For the text-containing cell, return its midpoint in (x, y) coordinate format. 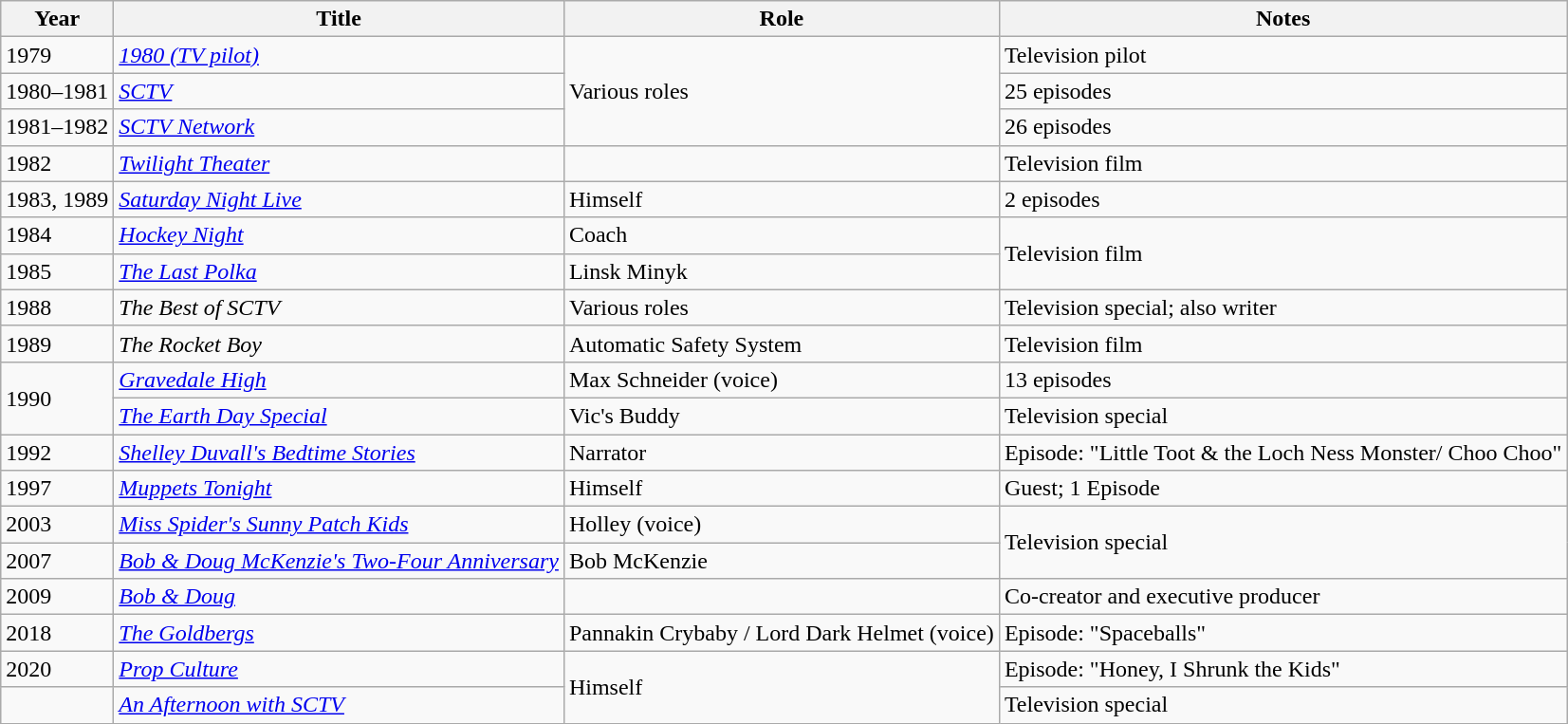
1988 (57, 307)
Pannakin Crybaby / Lord Dark Helmet (voice) (782, 633)
1992 (57, 453)
Television special; also writer (1282, 307)
Episode: "Honey, I Shrunk the Kids" (1282, 669)
Automatic Safety System (782, 343)
Twilight Theater (340, 163)
2007 (57, 561)
Linsk Minyk (782, 271)
1985 (57, 271)
1997 (57, 489)
1979 (57, 55)
2018 (57, 633)
Title (340, 19)
The Best of SCTV (340, 307)
1981–1982 (57, 127)
Bob & Doug McKenzie's Two-Four Anniversary (340, 561)
2 episodes (1282, 199)
SCTV (340, 91)
Saturday Night Live (340, 199)
Hockey Night (340, 235)
Bob & Doug (340, 597)
1984 (57, 235)
Prop Culture (340, 669)
25 episodes (1282, 91)
1990 (57, 398)
Holley (voice) (782, 525)
Role (782, 19)
Narrator (782, 453)
1980–1981 (57, 91)
Max Schneider (voice) (782, 380)
Year (57, 19)
Miss Spider's Sunny Patch Kids (340, 525)
Episode: "Spaceballs" (1282, 633)
The Last Polka (340, 271)
Vic's Buddy (782, 416)
Coach (782, 235)
Bob McKenzie (782, 561)
2020 (57, 669)
The Rocket Boy (340, 343)
Muppets Tonight (340, 489)
The Earth Day Special (340, 416)
13 episodes (1282, 380)
Notes (1282, 19)
2009 (57, 597)
2003 (57, 525)
Gravedale High (340, 380)
1983, 1989 (57, 199)
Episode: "Little Toot & the Loch Ness Monster/ Choo Choo" (1282, 453)
Television pilot (1282, 55)
Shelley Duvall's Bedtime Stories (340, 453)
SCTV Network (340, 127)
Guest; 1 Episode (1282, 489)
1989 (57, 343)
An Afternoon with SCTV (340, 705)
26 episodes (1282, 127)
1982 (57, 163)
Co-creator and executive producer (1282, 597)
The Goldbergs (340, 633)
1980 (TV pilot) (340, 55)
